Determine the (X, Y) coordinate at the center of the cell enclosing the given text.  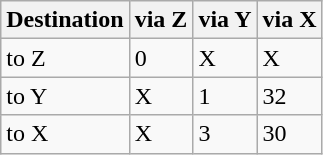
32 (290, 96)
1 (225, 96)
0 (161, 58)
to Z (65, 58)
30 (290, 134)
via Y (225, 20)
via X (290, 20)
via Z (161, 20)
Destination (65, 20)
to Y (65, 96)
to X (65, 134)
3 (225, 134)
